Return [x, y] of the center of cell containing provided text 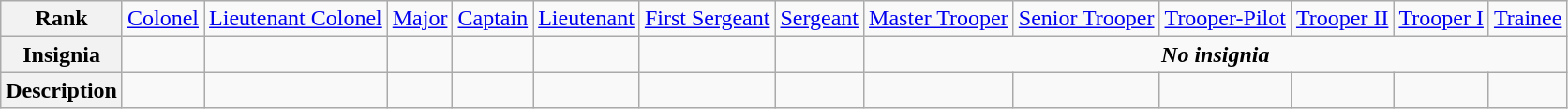
Senior Trooper [1086, 19]
Captain [493, 19]
Trooper I [1441, 19]
Trooper-Pilot [1225, 19]
Lieutenant Colonel [296, 19]
Trainee [1528, 19]
Description [62, 90]
Trooper II [1342, 19]
Major [420, 19]
Insignia [62, 54]
Lieutenant [587, 19]
Rank [62, 19]
Colonel [163, 19]
First Sergeant [707, 19]
Master Trooper [939, 19]
No insignia [1216, 54]
Sergeant [819, 19]
